Identify which cell holds the provided text, then report its (x, y) central coordinate. 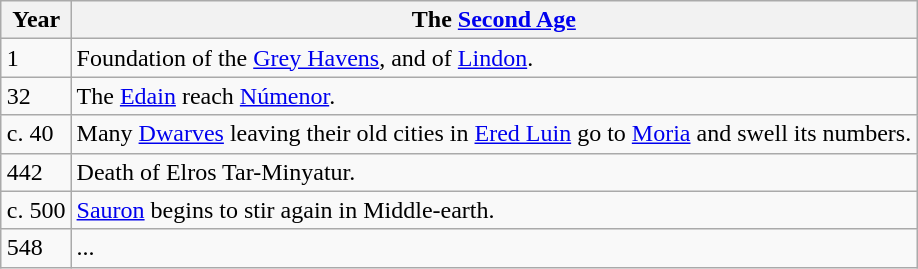
... (494, 248)
c. 500 (36, 210)
c. 40 (36, 134)
The Edain reach Númenor. (494, 96)
1 (36, 58)
32 (36, 96)
Death of Elros Tar-Minyatur. (494, 172)
548 (36, 248)
442 (36, 172)
Sauron begins to stir again in Middle-earth. (494, 210)
Many Dwarves leaving their old cities in Ered Luin go to Moria and swell its numbers. (494, 134)
The Second Age (494, 20)
Year (36, 20)
Foundation of the Grey Havens, and of Lindon. (494, 58)
